Provide the [x, y] coordinate of the cell's center where the given text is located.  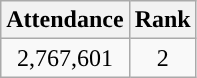
2 [162, 58]
Rank [162, 20]
Attendance [65, 20]
2,767,601 [65, 58]
